From the cell containing the given text, extract its center point as (x, y) coordinate. 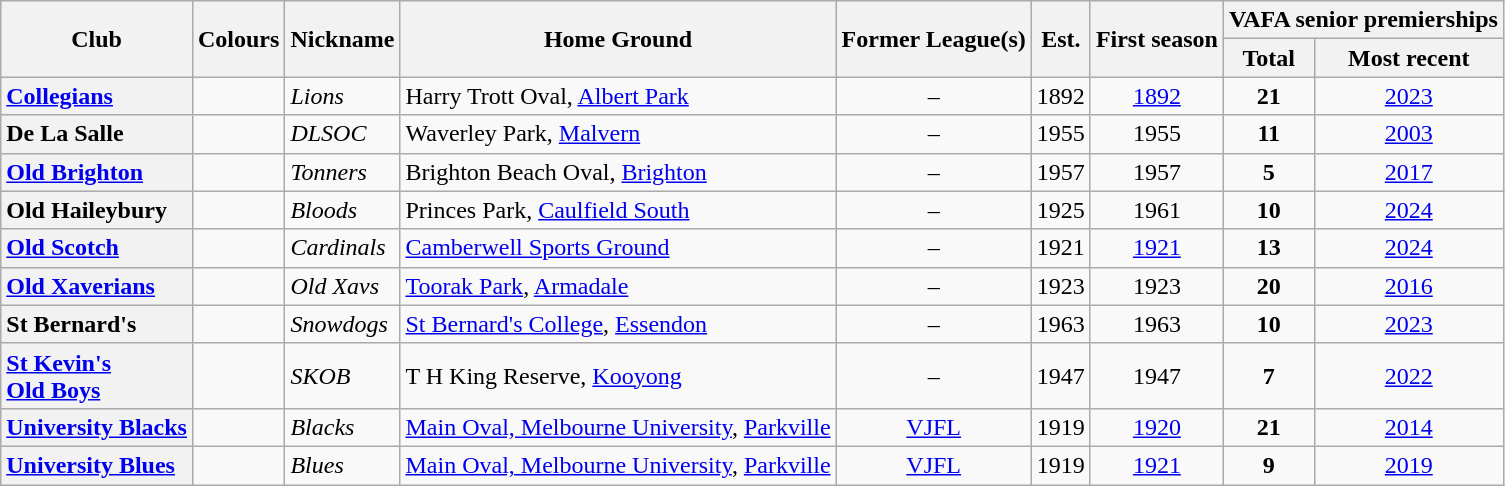
Blues (342, 465)
University Blacks (97, 427)
Colours (238, 39)
Cardinals (342, 248)
20 (1268, 286)
De La Salle (97, 134)
Est. (1060, 39)
Lions (342, 96)
2022 (1408, 376)
Blacks (342, 427)
11 (1268, 134)
DLSOC (342, 134)
1961 (1156, 210)
13 (1268, 248)
Toorak Park, Armadale (618, 286)
Waverley Park, Malvern (618, 134)
St Kevin'sOld Boys (97, 376)
Former League(s) (934, 39)
9 (1268, 465)
1925 (1060, 210)
2003 (1408, 134)
Total (1268, 58)
University Blues (97, 465)
1920 (1156, 427)
2014 (1408, 427)
2017 (1408, 172)
Snowdogs (342, 324)
7 (1268, 376)
Tonners (342, 172)
2019 (1408, 465)
2016 (1408, 286)
Nickname (342, 39)
VAFA senior premierships (1363, 20)
Home Ground (618, 39)
St Bernard's (97, 324)
5 (1268, 172)
Bloods (342, 210)
T H King Reserve, Kooyong (618, 376)
Brighton Beach Oval, Brighton (618, 172)
Club (97, 39)
Camberwell Sports Ground (618, 248)
Old Xaverians (97, 286)
Most recent (1408, 58)
SKOB (342, 376)
Old Haileybury (97, 210)
St Bernard's College, Essendon (618, 324)
Old Scotch (97, 248)
Collegians (97, 96)
Old Brighton (97, 172)
Princes Park, Caulfield South (618, 210)
Harry Trott Oval, Albert Park (618, 96)
Old Xavs (342, 286)
First season (1156, 39)
